Extract the [X, Y] coordinate from the center of the cell holding the provided text.  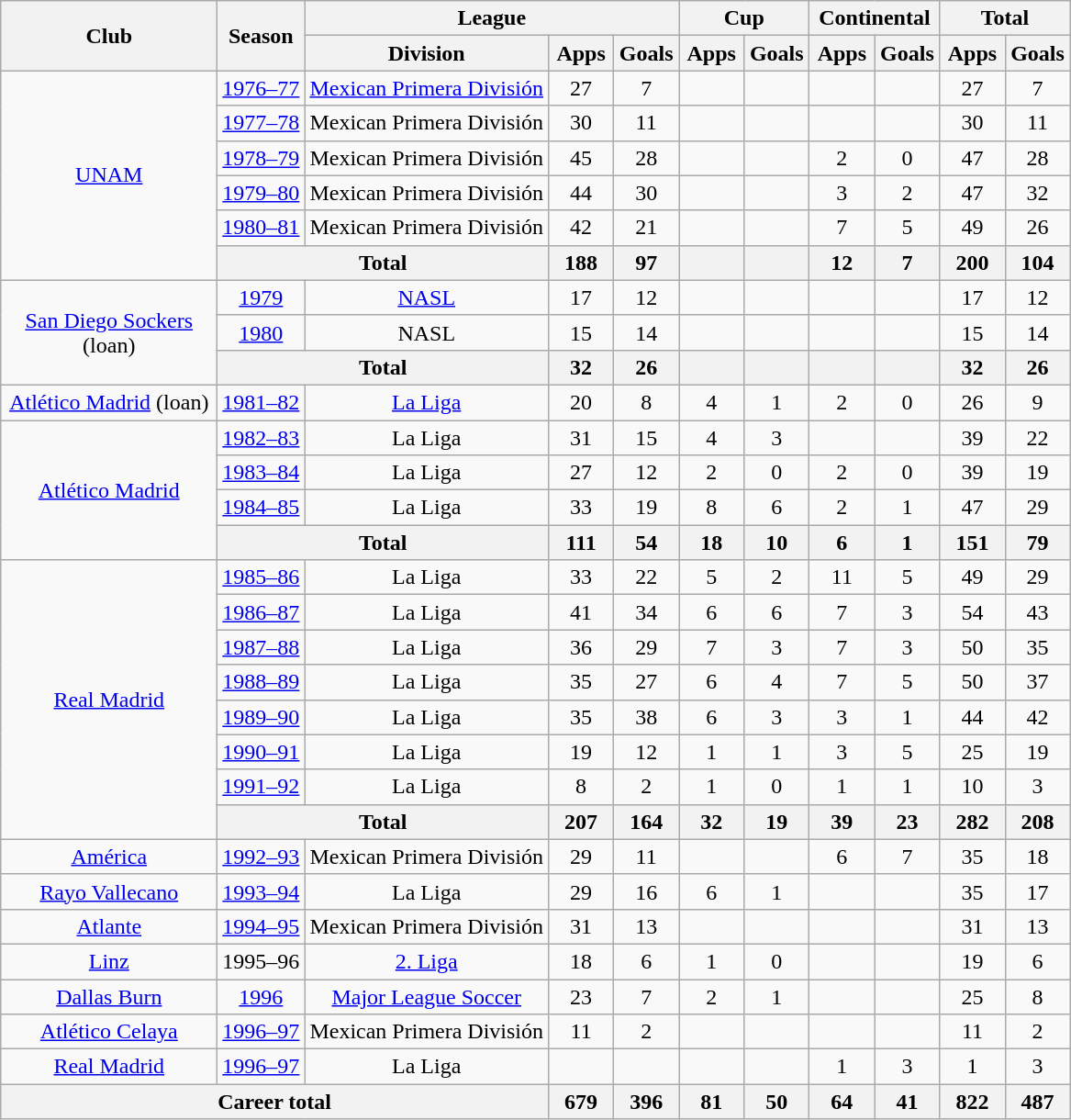
1982–83 [261, 438]
1978–79 [261, 158]
1981–82 [261, 402]
1986–87 [261, 612]
16 [646, 891]
1976–77 [261, 88]
Rayo Vallecano [109, 891]
200 [973, 263]
34 [646, 612]
Major League Soccer [427, 996]
1985–86 [261, 577]
164 [646, 822]
97 [646, 263]
1991–92 [261, 787]
América [109, 857]
104 [1037, 263]
Division [427, 53]
Career total [275, 1102]
679 [582, 1102]
Continental [875, 18]
1988–89 [261, 682]
1993–94 [261, 891]
282 [973, 822]
1990–91 [261, 752]
45 [582, 158]
Atlético Madrid [109, 490]
822 [973, 1102]
2. Liga [427, 961]
Linz [109, 961]
1979 [261, 297]
League [492, 18]
Atlético Madrid (loan) [109, 402]
Atlético Celaya [109, 1032]
1992–93 [261, 857]
1996 [261, 996]
111 [582, 543]
1995–96 [261, 961]
487 [1037, 1102]
64 [842, 1102]
36 [582, 647]
Cup [744, 18]
1980–81 [261, 228]
1994–95 [261, 926]
1980 [261, 332]
1984–85 [261, 508]
1979–80 [261, 193]
9 [1037, 402]
37 [1037, 682]
20 [582, 402]
Season [261, 36]
188 [582, 263]
1977–78 [261, 123]
207 [582, 822]
Atlante [109, 926]
81 [712, 1102]
Dallas Burn [109, 996]
San Diego Sockers (loan) [109, 332]
1989–90 [261, 717]
1987–88 [261, 647]
1983–84 [261, 473]
38 [646, 717]
UNAM [109, 175]
Club [109, 36]
79 [1037, 543]
396 [646, 1102]
208 [1037, 822]
21 [646, 228]
151 [973, 543]
43 [1037, 612]
